Identify which cell holds the provided text, then report its (x, y) central coordinate. 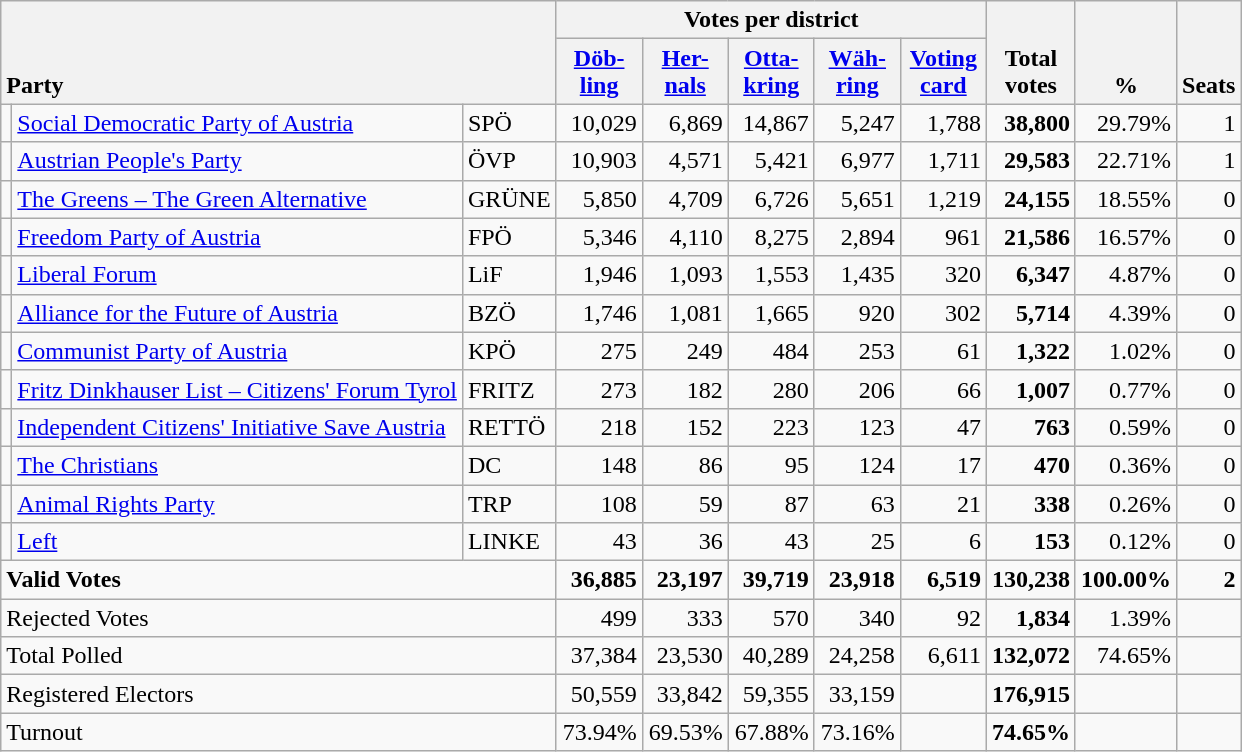
10,903 (599, 161)
6,611 (943, 656)
1,007 (1030, 389)
961 (943, 237)
1,553 (771, 275)
5,651 (857, 199)
% (1126, 52)
1,435 (857, 275)
1,746 (599, 313)
Social Democratic Party of Austria (238, 123)
6 (943, 542)
21 (943, 503)
69.53% (685, 732)
5,714 (1030, 313)
23,530 (685, 656)
123 (857, 427)
38,800 (1030, 123)
DC (509, 465)
47 (943, 427)
The Christians (238, 465)
570 (771, 618)
18.55% (1126, 199)
Rejected Votes (278, 618)
280 (771, 389)
4,709 (685, 199)
36,885 (599, 580)
Austrian People's Party (238, 161)
1,093 (685, 275)
Döb-ling (599, 72)
Alliance for the Future of Austria (238, 313)
Registered Electors (278, 694)
153 (1030, 542)
273 (599, 389)
Totalvotes (1030, 52)
470 (1030, 465)
4,571 (685, 161)
59 (685, 503)
1.39% (1126, 618)
124 (857, 465)
333 (685, 618)
59,355 (771, 694)
FRITZ (509, 389)
0.26% (1126, 503)
0.12% (1126, 542)
152 (685, 427)
Her-nals (685, 72)
TRP (509, 503)
2 (1209, 580)
5,247 (857, 123)
218 (599, 427)
148 (599, 465)
253 (857, 351)
61 (943, 351)
Otta-kring (771, 72)
176,915 (1030, 694)
6,726 (771, 199)
4.39% (1126, 313)
5,346 (599, 237)
182 (685, 389)
223 (771, 427)
86 (685, 465)
Liberal Forum (238, 275)
ÖVP (509, 161)
275 (599, 351)
5,850 (599, 199)
BZÖ (509, 313)
FPÖ (509, 237)
24,258 (857, 656)
206 (857, 389)
Animal Rights Party (238, 503)
Independent Citizens' Initiative Save Austria (238, 427)
23,918 (857, 580)
5,421 (771, 161)
920 (857, 313)
0.36% (1126, 465)
Turnout (278, 732)
50,559 (599, 694)
73.16% (857, 732)
1,788 (943, 123)
499 (599, 618)
SPÖ (509, 123)
Party (278, 52)
GRÜNE (509, 199)
1,665 (771, 313)
KPÖ (509, 351)
RETTÖ (509, 427)
Total Polled (278, 656)
39,719 (771, 580)
340 (857, 618)
21,586 (1030, 237)
63 (857, 503)
484 (771, 351)
Wäh-ring (857, 72)
Votingcard (943, 72)
24,155 (1030, 199)
29,583 (1030, 161)
132,072 (1030, 656)
1,322 (1030, 351)
95 (771, 465)
320 (943, 275)
108 (599, 503)
Votes per district (771, 20)
1,081 (685, 313)
87 (771, 503)
73.94% (599, 732)
16.57% (1126, 237)
2,894 (857, 237)
100.00% (1126, 580)
6,519 (943, 580)
66 (943, 389)
LINKE (509, 542)
Left (238, 542)
0.59% (1126, 427)
1.02% (1126, 351)
130,238 (1030, 580)
33,842 (685, 694)
763 (1030, 427)
1,711 (943, 161)
Seats (1209, 52)
4.87% (1126, 275)
1,834 (1030, 618)
Valid Votes (278, 580)
40,289 (771, 656)
36 (685, 542)
6,869 (685, 123)
67.88% (771, 732)
4,110 (685, 237)
29.79% (1126, 123)
1,219 (943, 199)
Fritz Dinkhauser List – Citizens' Forum Tyrol (238, 389)
6,347 (1030, 275)
302 (943, 313)
23,197 (685, 580)
6,977 (857, 161)
14,867 (771, 123)
37,384 (599, 656)
22.71% (1126, 161)
10,029 (599, 123)
338 (1030, 503)
17 (943, 465)
249 (685, 351)
33,159 (857, 694)
25 (857, 542)
Freedom Party of Austria (238, 237)
8,275 (771, 237)
92 (943, 618)
Communist Party of Austria (238, 351)
1,946 (599, 275)
0.77% (1126, 389)
LiF (509, 275)
The Greens – The Green Alternative (238, 199)
